Find where the given text appears and provide that cell's center as [X, Y] coordinate. 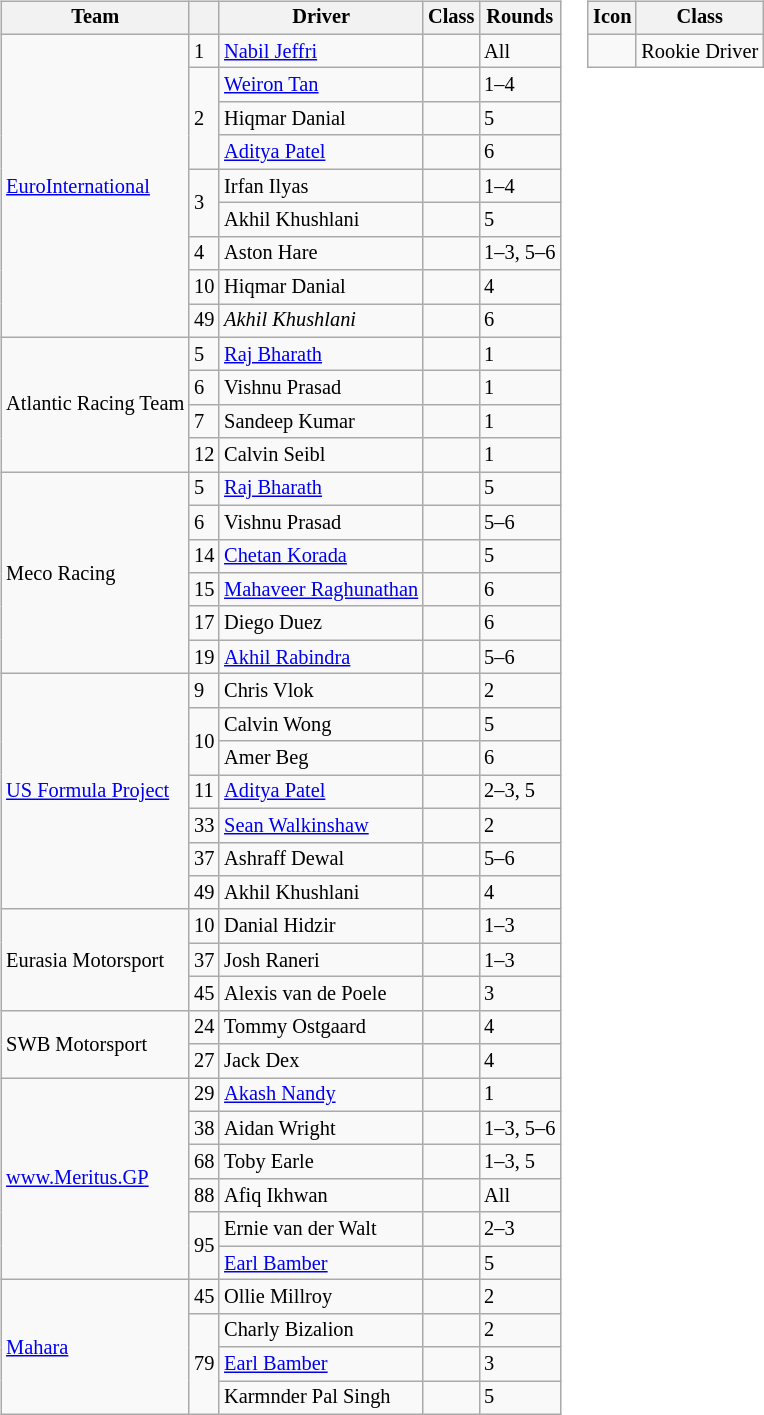
www.Meritus.GP [95, 1179]
Icon [612, 18]
Ashraff Dewal [321, 859]
95 [204, 1246]
Rounds [520, 18]
24 [204, 1027]
Meco Racing [95, 573]
Josh Raneri [321, 960]
29 [204, 1095]
17 [204, 623]
15 [204, 590]
1–3, 5 [520, 1162]
Ollie Millroy [321, 1297]
Ernie van der Walt [321, 1229]
Charly Bizalion [321, 1330]
Amer Beg [321, 758]
Toby Earle [321, 1162]
12 [204, 455]
9 [204, 691]
EuroInternational [95, 186]
2–3, 5 [520, 792]
Chetan Korada [321, 556]
Driver [321, 18]
US Formula Project [95, 792]
Team [95, 18]
Eurasia Motorsport [95, 960]
Sean Walkinshaw [321, 825]
19 [204, 657]
Sandeep Kumar [321, 422]
Tommy Ostgaard [321, 1027]
38 [204, 1128]
Danial Hidzir [321, 926]
SWB Motorsport [95, 1044]
11 [204, 792]
68 [204, 1162]
Atlantic Racing Team [95, 404]
Akash Nandy [321, 1095]
Rookie Driver [700, 51]
Mahara [95, 1348]
Calvin Seibl [321, 455]
Alexis van de Poele [321, 994]
2–3 [520, 1229]
Calvin Wong [321, 724]
Diego Duez [321, 623]
Chris Vlok [321, 691]
Nabil Jeffri [321, 51]
Aidan Wright [321, 1128]
Aston Hare [321, 253]
Karmnder Pal Singh [321, 1398]
7 [204, 422]
14 [204, 556]
Mahaveer Raghunathan [321, 590]
27 [204, 1061]
33 [204, 825]
Akhil Rabindra [321, 657]
79 [204, 1364]
Jack Dex [321, 1061]
Afiq Ikhwan [321, 1196]
Weiron Tan [321, 85]
Irfan Ilyas [321, 186]
88 [204, 1196]
